Determine the (X, Y) coordinate at the center of the cell enclosing the given text.  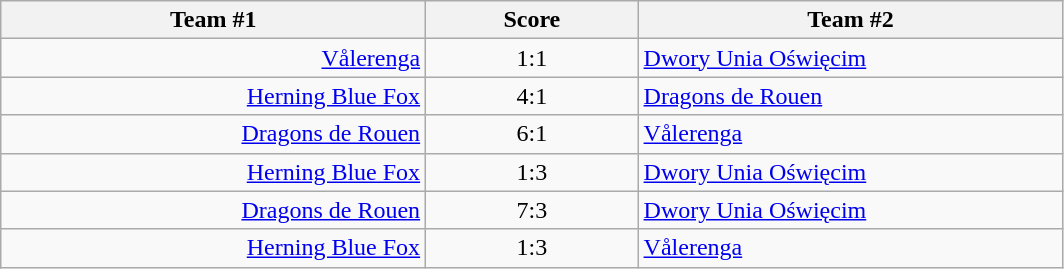
4:1 (532, 96)
1:1 (532, 58)
7:3 (532, 210)
Team #2 (850, 20)
6:1 (532, 134)
Team #1 (214, 20)
Score (532, 20)
